Return [x, y] of the center of cell containing provided text 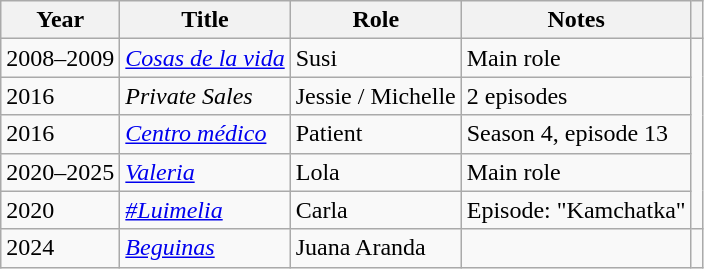
Juana Aranda [376, 248]
2008–2009 [60, 58]
Role [376, 20]
2020–2025 [60, 172]
Patient [376, 134]
2 episodes [576, 96]
Carla [376, 210]
Title [205, 20]
Beguinas [205, 248]
Centro médico [205, 134]
2020 [60, 210]
Jessie / Michelle [376, 96]
Valeria [205, 172]
Year [60, 20]
Notes [576, 20]
Lola [376, 172]
Susi [376, 58]
Private Sales [205, 96]
Cosas de la vida [205, 58]
Episode: "Kamchatka" [576, 210]
2024 [60, 248]
Season 4, episode 13 [576, 134]
#Luimelia [205, 210]
